Scan for the cell matching the given text and deliver its (x, y) coordinate at center. 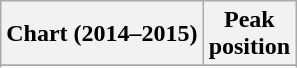
Peakposition (249, 34)
Chart (2014–2015) (102, 34)
